Extract the [X, Y] coordinate from the center of the cell holding the provided text.  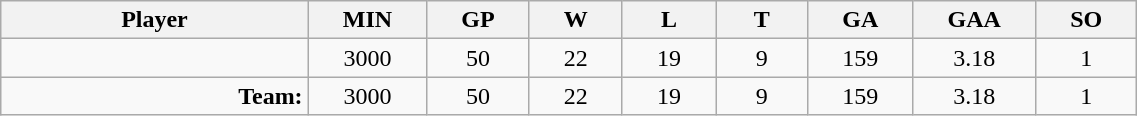
T [762, 20]
GP [478, 20]
MIN [368, 20]
GA [860, 20]
SO [1086, 20]
GAA [974, 20]
L [668, 20]
Team: [154, 96]
Player [154, 20]
W [576, 20]
